Identify which cell holds the provided text, then report its [x, y] central coordinate. 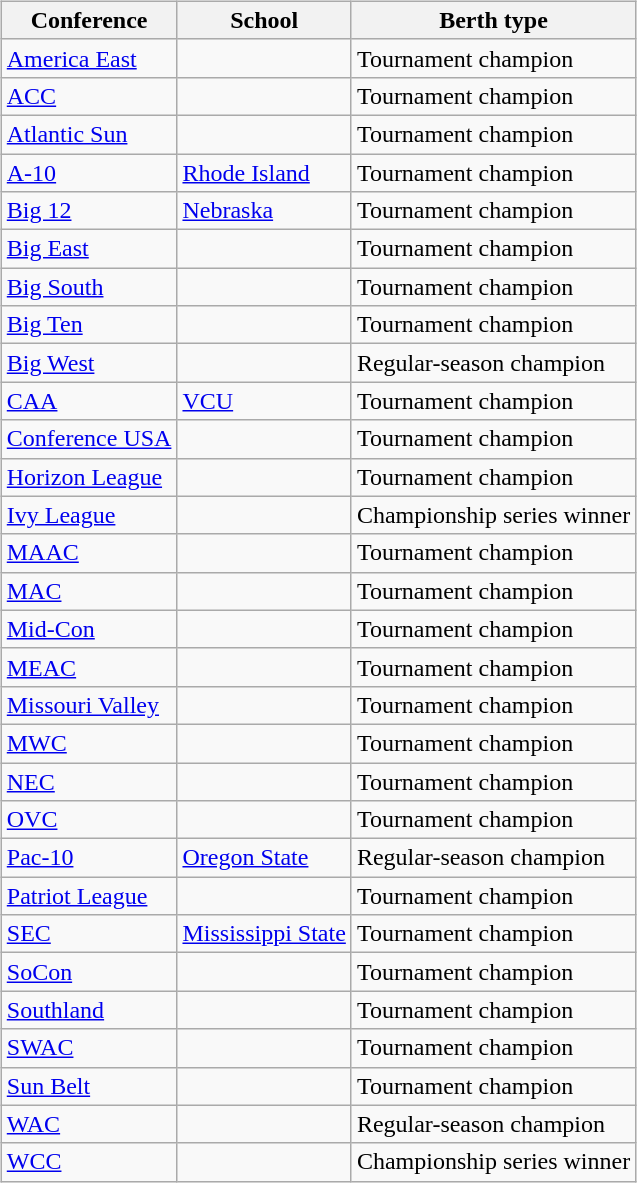
Conference [89, 20]
MAC [89, 591]
Patriot League [89, 896]
Big Ten [89, 325]
Berth type [493, 20]
Big East [89, 249]
A-10 [89, 173]
Big West [89, 363]
America East [89, 58]
MWC [89, 743]
Rhode Island [264, 173]
Sun Belt [89, 1086]
SoCon [89, 972]
Southland [89, 1010]
CAA [89, 401]
Oregon State [264, 858]
Big 12 [89, 211]
Mid-Con [89, 629]
Atlantic Sun [89, 134]
Mississippi State [264, 934]
WCC [89, 1162]
OVC [89, 820]
Missouri Valley [89, 705]
NEC [89, 781]
SEC [89, 934]
Pac-10 [89, 858]
Big South [89, 287]
VCU [264, 401]
WAC [89, 1124]
Nebraska [264, 211]
SWAC [89, 1048]
MEAC [89, 667]
School [264, 20]
ACC [89, 96]
MAAC [89, 553]
Ivy League [89, 515]
Horizon League [89, 477]
Conference USA [89, 439]
